Identify which cell holds the provided text, then report its (x, y) central coordinate. 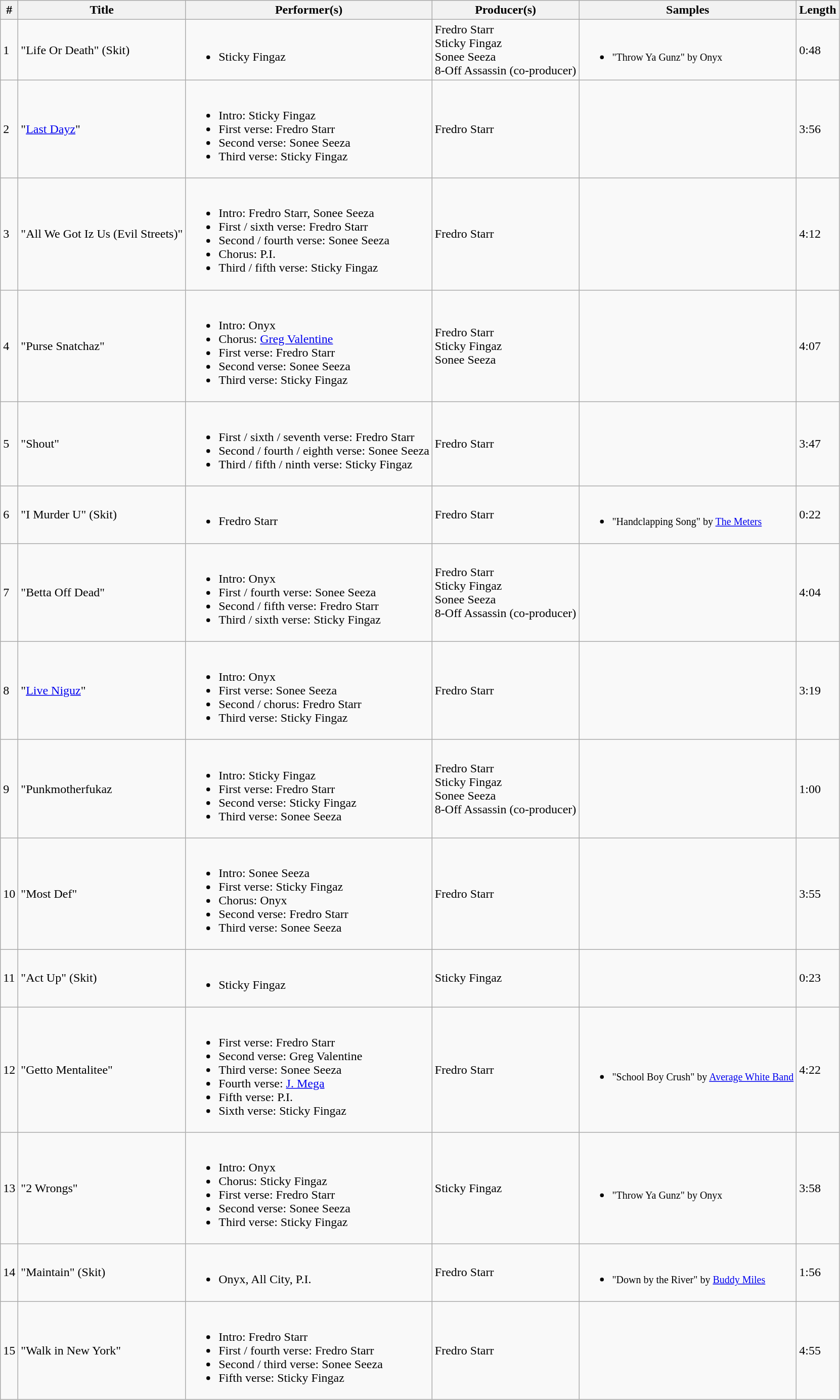
7 (9, 592)
First verse: Fredro StarrSecond verse: Greg ValentineThird verse: Sonee SeezaFourth verse: J. MegaFifth verse: P.I.Sixth verse: Sticky Fingaz (309, 1069)
"Getto Mentalitee" (102, 1069)
"Live Niguz" (102, 690)
"Walk in New York" (102, 1350)
3:56 (818, 129)
Intro: Sonee SeezaFirst verse: Sticky FingazChorus: OnyxSecond verse: Fredro StarrThird verse: Sonee Seeza (309, 893)
"Last Dayz" (102, 129)
"Act Up" (Skit) (102, 978)
"Down by the River" by Buddy Miles (688, 1273)
4:55 (818, 1350)
0:22 (818, 515)
# (9, 10)
Intro: Sticky FingazFirst verse: Fredro StarrSecond verse: Sonee SeezaThird verse: Sticky Fingaz (309, 129)
4 (9, 346)
Onyx, All City, P.I. (309, 1273)
3:19 (818, 690)
15 (9, 1350)
4:07 (818, 346)
3:55 (818, 893)
Producer(s) (506, 10)
"I Murder U" (Skit) (102, 515)
"2 Wrongs" (102, 1189)
3:47 (818, 444)
2 (9, 129)
14 (9, 1273)
1 (9, 50)
Fredro StarrSticky FingazSonee Seeza (506, 346)
"Life Or Death" (Skit) (102, 50)
Intro: Fredro StarrFirst / fourth verse: Fredro StarrSecond / third verse: Sonee SeezaFifth verse: Sticky Fingaz (309, 1350)
Intro: OnyxFirst verse: Sonee SeezaSecond / chorus: Fredro StarrThird verse: Sticky Fingaz (309, 690)
First / sixth / seventh verse: Fredro StarrSecond / fourth / eighth verse: Sonee SeezaThird / fifth / ninth verse: Sticky Fingaz (309, 444)
Title (102, 10)
"Most Def" (102, 893)
Intro: Sticky FingazFirst verse: Fredro StarrSecond verse: Sticky FingazThird verse: Sonee Seeza (309, 789)
1:56 (818, 1273)
Intro: OnyxChorus: Sticky FingazFirst verse: Fredro StarrSecond verse: Sonee SeezaThird verse: Sticky Fingaz (309, 1189)
8 (9, 690)
4:04 (818, 592)
13 (9, 1189)
0:48 (818, 50)
6 (9, 515)
"All We Got Iz Us (Evil Streets)" (102, 234)
"School Boy Crush" by Average White Band (688, 1069)
11 (9, 978)
3 (9, 234)
Samples (688, 10)
10 (9, 893)
9 (9, 789)
4:22 (818, 1069)
"Handclapping Song" by The Meters (688, 515)
Intro: OnyxChorus: Greg ValentineFirst verse: Fredro StarrSecond verse: Sonee SeezaThird verse: Sticky Fingaz (309, 346)
4:12 (818, 234)
12 (9, 1069)
"Shout" (102, 444)
5 (9, 444)
0:23 (818, 978)
"Purse Snatchaz" (102, 346)
Length (818, 10)
1:00 (818, 789)
Performer(s) (309, 10)
Intro: Fredro Starr, Sonee SeezaFirst / sixth verse: Fredro StarrSecond / fourth verse: Sonee SeezaChorus: P.I.Third / fifth verse: Sticky Fingaz (309, 234)
"Betta Off Dead" (102, 592)
Intro: OnyxFirst / fourth verse: Sonee SeezaSecond / fifth verse: Fredro StarrThird / sixth verse: Sticky Fingaz (309, 592)
3:58 (818, 1189)
"Maintain" (Skit) (102, 1273)
"Punkmotherfukaz (102, 789)
